Provide the [x, y] coordinate of the cell's center where the given text is located.  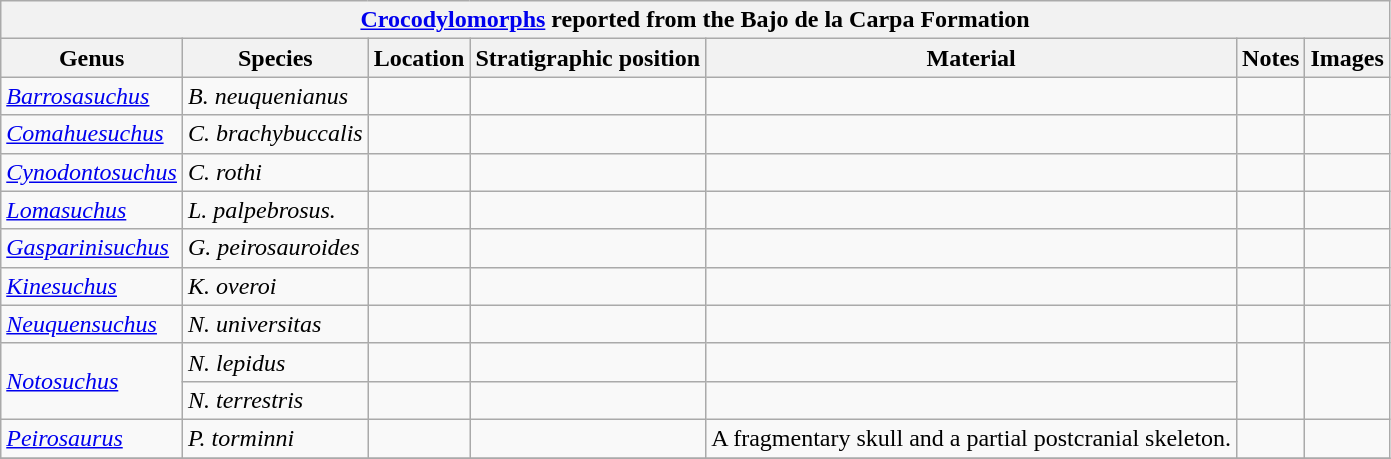
Material [972, 58]
Gasparinisuchus [92, 248]
G. peirosauroides [275, 248]
Genus [92, 58]
K. overoi [275, 286]
Crocodylomorphs reported from the Bajo de la Carpa Formation [696, 20]
Images [1347, 58]
N. terrestris [275, 400]
Cynodontosuchus [92, 172]
Comahuesuchus [92, 134]
Peirosaurus [92, 438]
Stratigraphic position [588, 58]
C. rothi [275, 172]
Kinesuchus [92, 286]
A fragmentary skull and a partial postcranial skeleton. [972, 438]
Lomasuchus [92, 210]
P. torminni [275, 438]
N. universitas [275, 324]
C. brachybuccalis [275, 134]
N. lepidus [275, 362]
Barrosasuchus [92, 96]
Neuquensuchus [92, 324]
Species [275, 58]
Notosuchus [92, 381]
L. palpebrosus. [275, 210]
Location [419, 58]
B. neuquenianus [275, 96]
Notes [1271, 58]
